Scan for the cell matching the given text and deliver its [X, Y] coordinate at center. 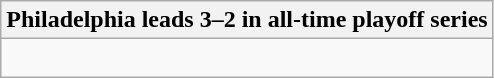
Philadelphia leads 3–2 in all-time playoff series [247, 20]
